Output the (x, y) coordinate of the center of the cell containing the given text.  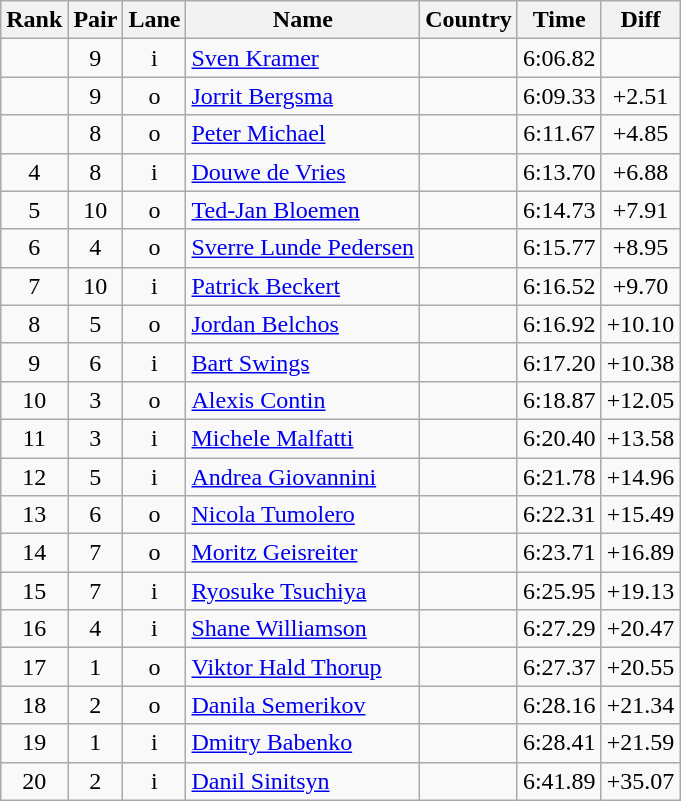
15 (34, 591)
+20.55 (640, 667)
Country (469, 20)
Name (303, 20)
+8.95 (640, 248)
Bart Swings (303, 362)
Sverre Lunde Pedersen (303, 248)
Michele Malfatti (303, 438)
6:22.31 (559, 515)
Andrea Giovannini (303, 477)
+21.59 (640, 743)
+9.70 (640, 286)
Nicola Tumolero (303, 515)
+2.51 (640, 96)
Sven Kramer (303, 58)
14 (34, 553)
6:14.73 (559, 210)
Diff (640, 20)
6:25.95 (559, 591)
Danila Semerikov (303, 705)
18 (34, 705)
Moritz Geisreiter (303, 553)
Ted-Jan Bloemen (303, 210)
Peter Michael (303, 134)
+16.89 (640, 553)
+35.07 (640, 781)
Jordan Belchos (303, 324)
6:41.89 (559, 781)
+10.38 (640, 362)
6:13.70 (559, 172)
6:15.77 (559, 248)
Jorrit Bergsma (303, 96)
+4.85 (640, 134)
+13.58 (640, 438)
Viktor Hald Thorup (303, 667)
Rank (34, 20)
6:11.67 (559, 134)
6:09.33 (559, 96)
6:28.41 (559, 743)
+14.96 (640, 477)
Time (559, 20)
+6.88 (640, 172)
19 (34, 743)
Lane (154, 20)
Douwe de Vries (303, 172)
17 (34, 667)
6:20.40 (559, 438)
+10.10 (640, 324)
+20.47 (640, 629)
6:27.29 (559, 629)
16 (34, 629)
6:18.87 (559, 400)
+15.49 (640, 515)
+12.05 (640, 400)
6:23.71 (559, 553)
Danil Sinitsyn (303, 781)
6:27.37 (559, 667)
20 (34, 781)
Dmitry Babenko (303, 743)
6:16.92 (559, 324)
Ryosuke Tsuchiya (303, 591)
Alexis Contin (303, 400)
6:16.52 (559, 286)
Patrick Beckert (303, 286)
6:28.16 (559, 705)
13 (34, 515)
6:06.82 (559, 58)
6:21.78 (559, 477)
+19.13 (640, 591)
+7.91 (640, 210)
12 (34, 477)
11 (34, 438)
+21.34 (640, 705)
Pair (96, 20)
Shane Williamson (303, 629)
6:17.20 (559, 362)
